Capture the cell that displays the provided text and extract its [X, Y] central coordinate. 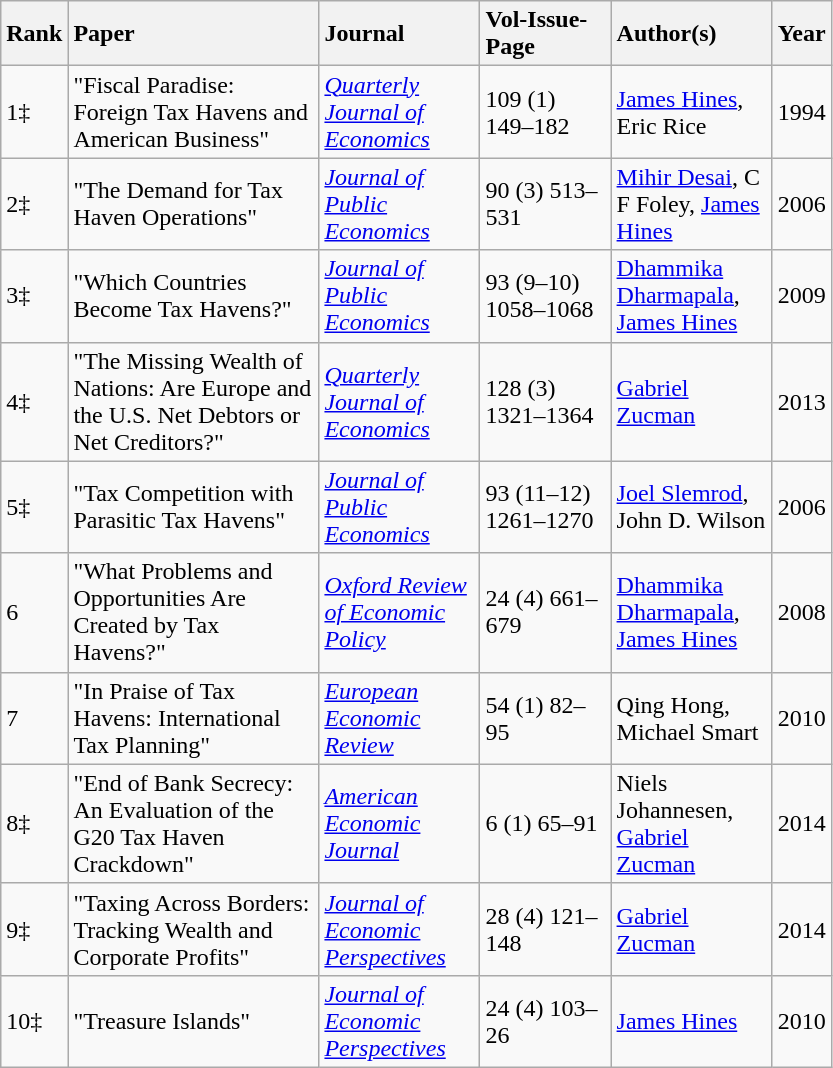
1994 [802, 112]
128 (3) 1321–1364 [546, 402]
10‡ [34, 1021]
"What Problems and Opportunities Are Created by Tax Havens?" [194, 612]
Qing Hong, Michael Smart [692, 718]
109 (1) 149–182 [546, 112]
Vol-Issue-Page [546, 34]
"End of Bank Secrecy: An Evaluation of the G20 Tax Haven Crackdown" [194, 824]
2009 [802, 296]
4‡ [34, 402]
James Hines [692, 1021]
9‡ [34, 929]
Oxford Review of Economic Policy [400, 612]
Journal [400, 34]
5‡ [34, 507]
Mihir Desai, C F Foley, James Hines [692, 204]
American Economic Journal [400, 824]
"In Praise of Tax Havens: International Tax Planning" [194, 718]
Joel Slemrod, John D. Wilson [692, 507]
1‡ [34, 112]
3‡ [34, 296]
"Taxing Across Borders: Tracking Wealth and Corporate Profits" [194, 929]
Year [802, 34]
Rank [34, 34]
93 (9–10) 1058–1068 [546, 296]
2013 [802, 402]
Author(s) [692, 34]
"Fiscal Paradise: Foreign Tax Havens and American Business" [194, 112]
"The Demand for Tax Haven Operations" [194, 204]
93 (11–12) 1261–1270 [546, 507]
Paper [194, 34]
6 [34, 612]
2008 [802, 612]
54 (1) 82–95 [546, 718]
"The Missing Wealth of Nations: Are Europe and the U.S. Net Debtors or Net Creditors?" [194, 402]
European Economic Review [400, 718]
90 (3) 513–531 [546, 204]
James Hines, Eric Rice [692, 112]
24 (4) 661–679 [546, 612]
"Tax Competition with Parasitic Tax Havens" [194, 507]
"Which Countries Become Tax Havens?" [194, 296]
28 (4) 121–148 [546, 929]
2‡ [34, 204]
7 [34, 718]
"Treasure Islands" [194, 1021]
24 (4) 103–26 [546, 1021]
6 (1) 65–91 [546, 824]
8‡ [34, 824]
Niels Johannesen, Gabriel Zucman [692, 824]
